Detect which cell encompasses the target text, then output its (x, y) center coordinate. 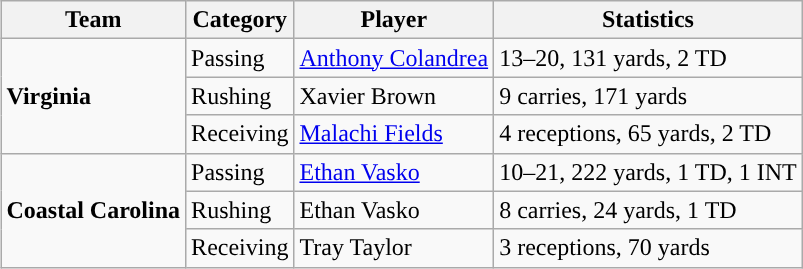
3 receptions, 70 yards (648, 248)
Tray Taylor (394, 248)
9 carries, 171 yards (648, 96)
10–21, 222 yards, 1 TD, 1 INT (648, 172)
4 receptions, 65 yards, 2 TD (648, 134)
Anthony Colandrea (394, 58)
Statistics (648, 20)
Category (240, 20)
Xavier Brown (394, 96)
13–20, 131 yards, 2 TD (648, 58)
Virginia (94, 96)
Malachi Fields (394, 134)
Coastal Carolina (94, 210)
Player (394, 20)
8 carries, 24 yards, 1 TD (648, 210)
Team (94, 20)
